Scan for the cell matching the given text and deliver its [x, y] coordinate at center. 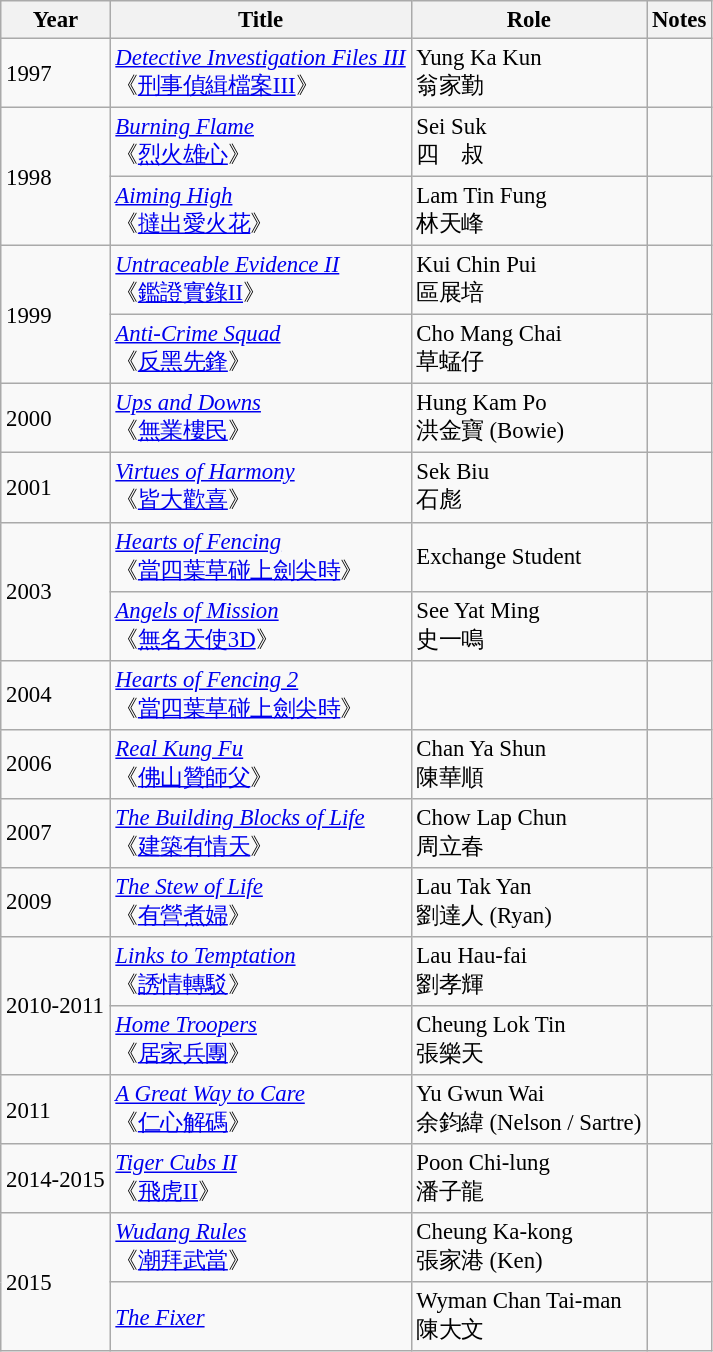
2011 [56, 1110]
The Stew of Life 《有營煮婦》 [260, 902]
Angels of Mission 《無名天使3D》 [260, 626]
Anti-Crime Squad 《反黑先鋒》 [260, 350]
2006 [56, 764]
Tiger Cubs II 《飛虎II》 [260, 1178]
Poon Chi-lung 潘子龍 [529, 1178]
Wyman Chan Tai-man 陳大文 [529, 1316]
Hearts of Fencing 2 《當四葉草碰上劍尖時》 [260, 694]
Sei Suk 四 叔 [529, 142]
A Great Way to Care 《仁心解碼》 [260, 1110]
2007 [56, 834]
Virtues of Harmony 《皆大歡喜》 [260, 488]
1997 [56, 74]
Chow Lap Chun 周立春 [529, 834]
2003 [56, 591]
1998 [56, 177]
Year [56, 20]
Burning Flame 《烈火雄心》 [260, 142]
Detective Investigation Files III 《刑事偵緝檔案III》 [260, 74]
2000 [56, 418]
Lau Tak Yan 劉達人 (Ryan) [529, 902]
Yung Ka Kun 翁家勤 [529, 74]
Kui Chin Pui 區展培 [529, 280]
Title [260, 20]
Yu Gwun Wai 余鈞緯 (Nelson / Sartre) [529, 1110]
Ups and Downs 《無業樓民》 [260, 418]
Lau Hau-fai 劉孝輝 [529, 972]
Links to Temptation 《誘情轉駁》 [260, 972]
Sek Biu 石彪 [529, 488]
Home Troopers 《居家兵團》 [260, 1040]
Role [529, 20]
2001 [56, 488]
Cheung Lok Tin 張樂天 [529, 1040]
Hung Kam Po 洪金寶 (Bowie) [529, 418]
See Yat Ming 史一鳴 [529, 626]
2009 [56, 902]
Real Kung Fu 《佛山贊師父》 [260, 764]
Exchange Student [529, 556]
2010-2011 [56, 1006]
2014-2015 [56, 1178]
Notes [680, 20]
Cheung Ka-kong 張家港 (Ken) [529, 1248]
Aiming High 《撻出愛火花》 [260, 212]
The Fixer [260, 1316]
Untraceable Evidence II 《鑑證實錄II》 [260, 280]
2015 [56, 1282]
1999 [56, 315]
The Building Blocks of Life 《建築有情天》 [260, 834]
Hearts of Fencing 《當四葉草碰上劍尖時》 [260, 556]
Chan Ya Shun 陳華順 [529, 764]
2004 [56, 694]
Wudang Rules 《潮拜武當》 [260, 1248]
Lam Tin Fung 林天峰 [529, 212]
Cho Mang Chai 草蜢仔 [529, 350]
